Identify which cell holds the provided text, then report its [X, Y] central coordinate. 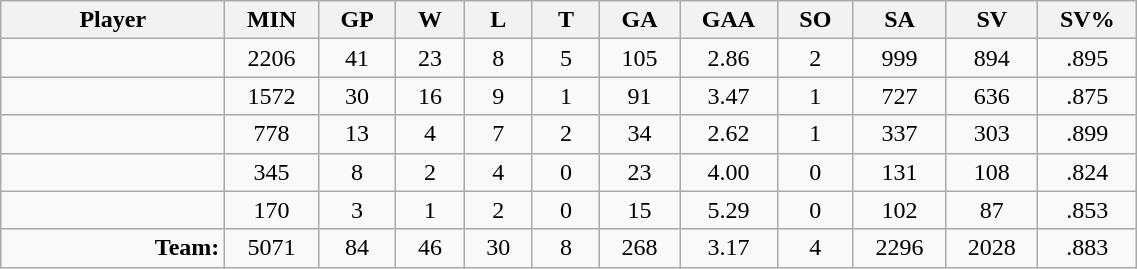
5.29 [729, 210]
3.47 [729, 96]
34 [640, 134]
2206 [272, 58]
7 [498, 134]
W [430, 20]
727 [899, 96]
894 [992, 58]
268 [640, 248]
1572 [272, 96]
MIN [272, 20]
2028 [992, 248]
91 [640, 96]
3.17 [729, 248]
5071 [272, 248]
15 [640, 210]
3 [357, 210]
108 [992, 172]
Player [113, 20]
105 [640, 58]
87 [992, 210]
41 [357, 58]
Team: [113, 248]
46 [430, 248]
5 [566, 58]
778 [272, 134]
337 [899, 134]
303 [992, 134]
GP [357, 20]
131 [899, 172]
9 [498, 96]
16 [430, 96]
SV% [1088, 20]
4.00 [729, 172]
GA [640, 20]
345 [272, 172]
SV [992, 20]
.895 [1088, 58]
.883 [1088, 248]
GAA [729, 20]
84 [357, 248]
SA [899, 20]
170 [272, 210]
.824 [1088, 172]
L [498, 20]
999 [899, 58]
T [566, 20]
2296 [899, 248]
2.86 [729, 58]
SO [815, 20]
.899 [1088, 134]
636 [992, 96]
102 [899, 210]
13 [357, 134]
.853 [1088, 210]
2.62 [729, 134]
.875 [1088, 96]
